Output the (x, y) coordinate of the center of the cell containing the given text.  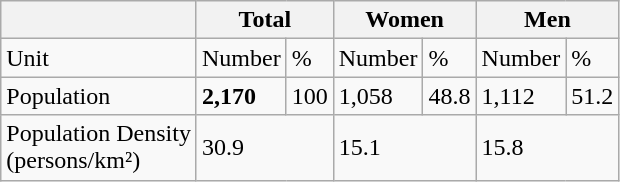
51.2 (592, 96)
Unit (99, 58)
15.1 (404, 148)
48.8 (450, 96)
Population Density(persons/km²) (99, 148)
1,112 (521, 96)
Total (264, 20)
Population (99, 96)
15.8 (548, 148)
1,058 (378, 96)
Men (548, 20)
30.9 (264, 148)
100 (310, 96)
Women (404, 20)
2,170 (241, 96)
